Detect which cell encompasses the target text, then output its (X, Y) center coordinate. 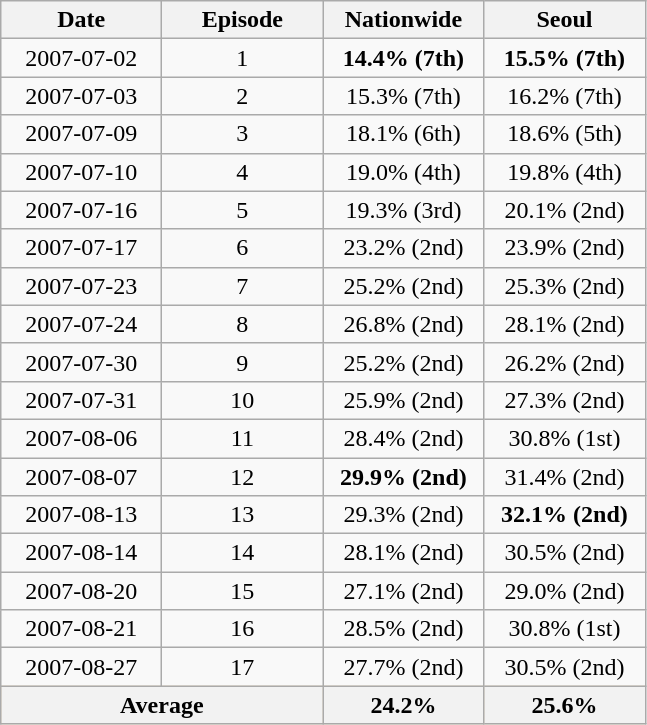
29.3% (2nd) (404, 515)
2007-08-14 (82, 553)
Average (162, 705)
16 (242, 629)
2007-08-06 (82, 438)
29.9% (2nd) (404, 477)
32.1% (2nd) (564, 515)
5 (242, 210)
15 (242, 591)
13 (242, 515)
17 (242, 667)
31.4% (2nd) (564, 477)
2007-07-24 (82, 324)
2007-07-16 (82, 210)
9 (242, 362)
2007-08-27 (82, 667)
28.4% (2nd) (404, 438)
2007-08-21 (82, 629)
Nationwide (404, 20)
2007-08-13 (82, 515)
10 (242, 400)
Seoul (564, 20)
15.3% (7th) (404, 96)
14.4% (7th) (404, 58)
25.6% (564, 705)
12 (242, 477)
15.5% (7th) (564, 58)
29.0% (2nd) (564, 591)
27.7% (2nd) (404, 667)
4 (242, 172)
19.8% (4th) (564, 172)
23.2% (2nd) (404, 248)
2007-07-31 (82, 400)
18.6% (5th) (564, 134)
27.3% (2nd) (564, 400)
20.1% (2nd) (564, 210)
Episode (242, 20)
25.9% (2nd) (404, 400)
27.1% (2nd) (404, 591)
24.2% (404, 705)
2007-07-30 (82, 362)
19.0% (4th) (404, 172)
Date (82, 20)
2007-07-03 (82, 96)
3 (242, 134)
23.9% (2nd) (564, 248)
19.3% (3rd) (404, 210)
8 (242, 324)
2007-07-10 (82, 172)
26.2% (2nd) (564, 362)
11 (242, 438)
2007-08-07 (82, 477)
7 (242, 286)
28.5% (2nd) (404, 629)
14 (242, 553)
18.1% (6th) (404, 134)
1 (242, 58)
2007-07-23 (82, 286)
6 (242, 248)
26.8% (2nd) (404, 324)
25.3% (2nd) (564, 286)
2007-07-02 (82, 58)
2007-08-20 (82, 591)
2 (242, 96)
2007-07-09 (82, 134)
16.2% (7th) (564, 96)
2007-07-17 (82, 248)
